Capture the cell that displays the provided text and extract its (X, Y) central coordinate. 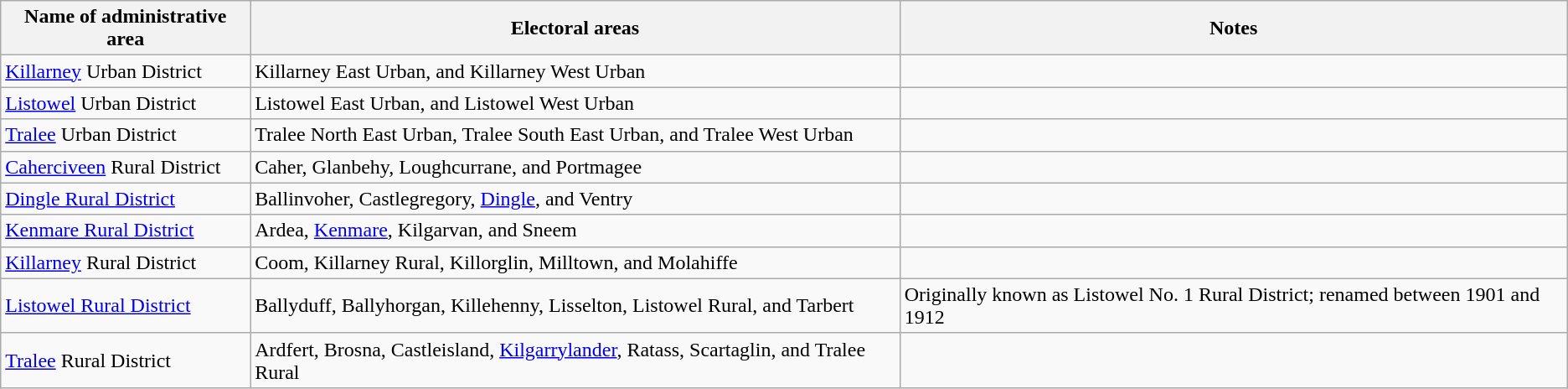
Name of administrative area (126, 29)
Ardfert, Brosna, Castleisland, Kilgarrylander, Ratass, Scartaglin, and Tralee Rural (575, 360)
Electoral areas (575, 29)
Killarney Urban District (126, 71)
Tralee Urban District (126, 135)
Tralee Rural District (126, 360)
Caherciveen Rural District (126, 167)
Listowel East Urban, and Listowel West Urban (575, 103)
Originally known as Listowel No. 1 Rural District; renamed between 1901 and 1912 (1233, 305)
Tralee North East Urban, Tralee South East Urban, and Tralee West Urban (575, 135)
Dingle Rural District (126, 199)
Coom, Killarney Rural, Killorglin, Milltown, and Molahiffe (575, 262)
Killarney Rural District (126, 262)
Ballyduff, Ballyhorgan, Killehenny, Lisselton, Listowel Rural, and Tarbert (575, 305)
Ballinvoher, Castlegregory, Dingle, and Ventry (575, 199)
Killarney East Urban, and Killarney West Urban (575, 71)
Ardea, Kenmare, Kilgarvan, and Sneem (575, 231)
Kenmare Rural District (126, 231)
Listowel Rural District (126, 305)
Listowel Urban District (126, 103)
Notes (1233, 29)
Caher, Glanbehy, Loughcurrane, and Portmagee (575, 167)
